From the cell containing the given text, extract its center point as [x, y] coordinate. 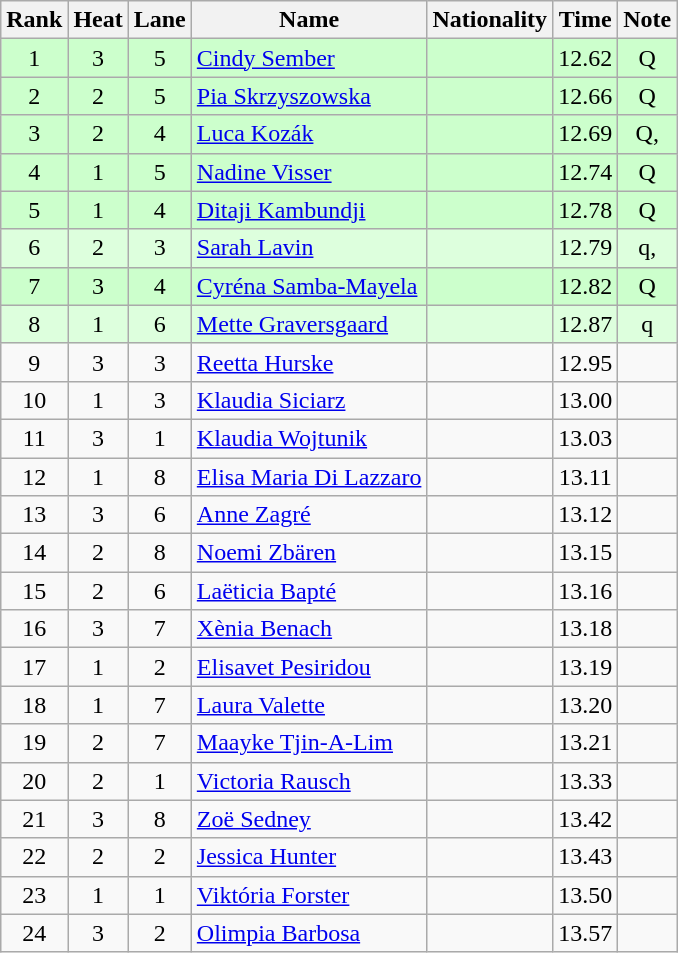
13.18 [586, 629]
24 [34, 933]
14 [34, 553]
12.62 [586, 58]
12.87 [586, 324]
19 [34, 743]
Maayke Tjin-A-Lim [309, 743]
21 [34, 819]
12.82 [586, 286]
Olimpia Barbosa [309, 933]
10 [34, 400]
Laura Valette [309, 705]
13.43 [586, 857]
12.74 [586, 172]
q [648, 324]
Elisavet Pesiridou [309, 667]
13.57 [586, 933]
Rank [34, 20]
9 [34, 362]
11 [34, 438]
13.33 [586, 781]
13.03 [586, 438]
13.20 [586, 705]
Time [586, 20]
20 [34, 781]
Heat [98, 20]
13.21 [586, 743]
22 [34, 857]
18 [34, 705]
23 [34, 895]
q, [648, 248]
12.79 [586, 248]
16 [34, 629]
Noemi Zbären [309, 553]
Cyréna Samba-Mayela [309, 286]
Nationality [490, 20]
Klaudia Siciarz [309, 400]
Victoria Rausch [309, 781]
Cindy Sember [309, 58]
Nadine Visser [309, 172]
13.16 [586, 591]
Ditaji Kambundji [309, 210]
Sarah Lavin [309, 248]
Viktória Forster [309, 895]
13.15 [586, 553]
Klaudia Wojtunik [309, 438]
Xènia Benach [309, 629]
Luca Kozák [309, 134]
Zoë Sedney [309, 819]
13.50 [586, 895]
12.78 [586, 210]
Elisa Maria Di Lazzaro [309, 477]
Name [309, 20]
Jessica Hunter [309, 857]
12 [34, 477]
Mette Graversgaard [309, 324]
13 [34, 515]
Laëticia Bapté [309, 591]
12.95 [586, 362]
Note [648, 20]
13.12 [586, 515]
Q, [648, 134]
12.66 [586, 96]
13.19 [586, 667]
Anne Zagré [309, 515]
15 [34, 591]
13.00 [586, 400]
13.42 [586, 819]
13.11 [586, 477]
17 [34, 667]
Lane [160, 20]
Reetta Hurske [309, 362]
Pia Skrzyszowska [309, 96]
12.69 [586, 134]
